Locate the cell with the specified text and output its [x, y] center coordinate. 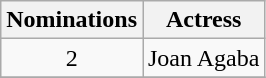
Joan Agaba [203, 58]
2 [72, 58]
Actress [203, 20]
Nominations [72, 20]
